Return the (X, Y) coordinate for the center point of the cell that contains the specified text.  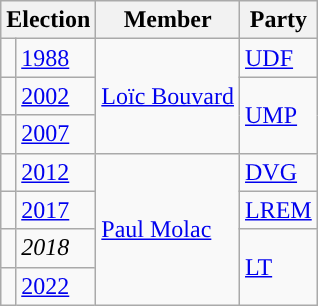
Party (279, 20)
1988 (56, 58)
2018 (56, 248)
2012 (56, 172)
Member (168, 20)
LREM (279, 210)
Election (48, 20)
2007 (56, 134)
Loïc Bouvard (168, 96)
DVG (279, 172)
2022 (56, 286)
LT (279, 267)
Paul Molac (168, 229)
UMP (279, 115)
2017 (56, 210)
2002 (56, 96)
UDF (279, 58)
